Search for the cell housing the specified text and yield its [x, y] center coordinate. 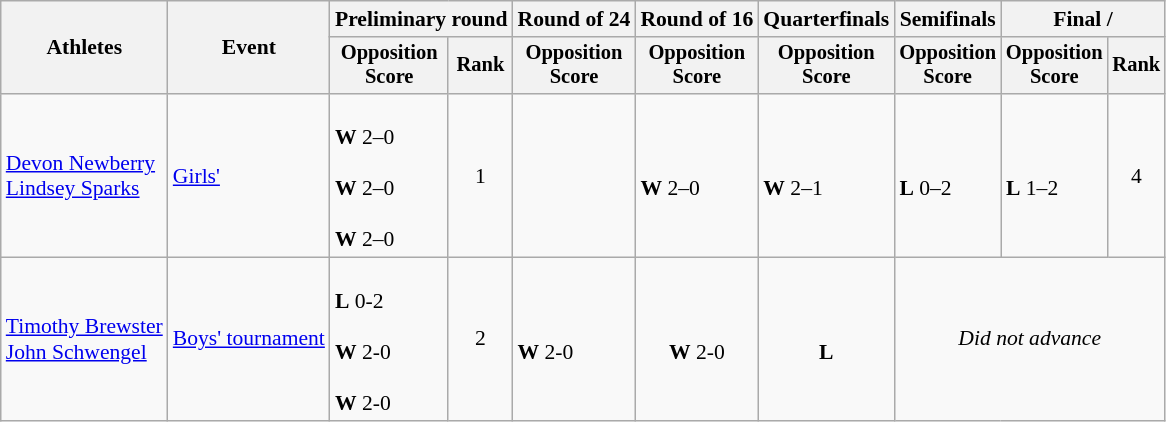
Girls' [249, 176]
W 2–0 [696, 176]
Athletes [84, 48]
L 0-2 W 2-0 W 2-0 [390, 340]
W 2–0 W 2–0 W 2–0 [390, 176]
Timothy BrewsterJohn Schwengel [84, 340]
Round of 24 [574, 19]
Preliminary round [422, 19]
Devon NewberryLindsey Sparks [84, 176]
Round of 16 [696, 19]
Final / [1083, 19]
L 0–2 [948, 176]
Did not advance [1030, 340]
Event [249, 48]
W 2–1 [826, 176]
Quarterfinals [826, 19]
2 [480, 340]
Semifinals [948, 19]
1 [480, 176]
L 1–2 [1054, 176]
Boys' tournament [249, 340]
L [826, 340]
4 [1137, 176]
